Find where the given text appears and provide that cell's center as [x, y] coordinate. 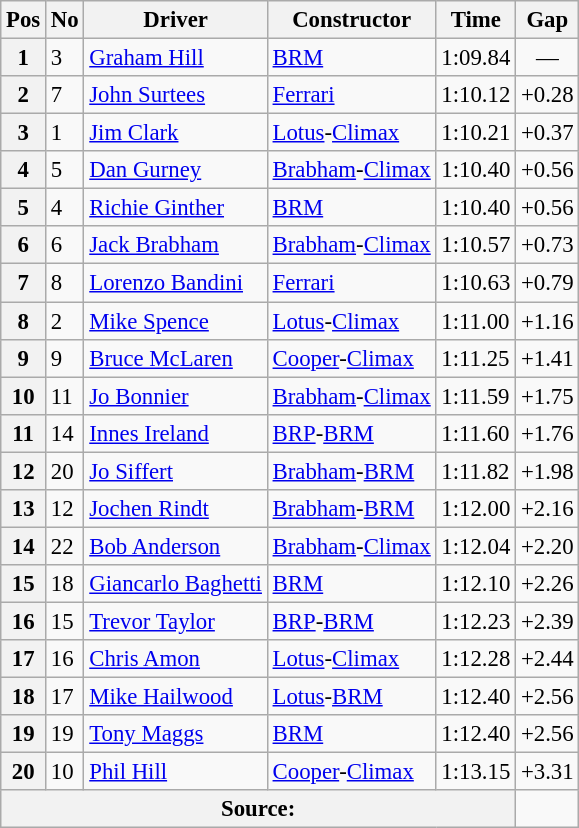
Jo Siffert [176, 471]
Mike Hailwood [176, 697]
Dan Gurney [176, 170]
+1.98 [548, 471]
Gap [548, 20]
Jo Bonnier [176, 396]
Tony Maggs [176, 734]
Bob Anderson [176, 546]
+0.79 [548, 283]
1:12.10 [476, 584]
John Surtees [176, 95]
+1.75 [548, 396]
Lotus-BRM [352, 697]
Chris Amon [176, 659]
+0.73 [548, 245]
1:11.82 [476, 471]
Bruce McLaren [176, 358]
1:11.00 [476, 321]
Innes Ireland [176, 433]
Jochen Rindt [176, 509]
1:11.25 [476, 358]
Lorenzo Bandini [176, 283]
Richie Ginther [176, 208]
+2.39 [548, 621]
Graham Hill [176, 58]
+2.26 [548, 584]
1:11.60 [476, 433]
Mike Spence [176, 321]
Phil Hill [176, 772]
1:10.63 [476, 283]
+0.28 [548, 95]
Time [476, 20]
1:12.28 [476, 659]
1:12.00 [476, 509]
+2.16 [548, 509]
Constructor [352, 20]
1:11.59 [476, 396]
+2.44 [548, 659]
1:13.15 [476, 772]
1:10.12 [476, 95]
Pos [24, 20]
+1.76 [548, 433]
+3.31 [548, 772]
Source: [258, 809]
Driver [176, 20]
+2.20 [548, 546]
— [548, 58]
No [65, 20]
1:12.23 [476, 621]
Jack Brabham [176, 245]
Jim Clark [176, 133]
+1.41 [548, 358]
+0.37 [548, 133]
Trevor Taylor [176, 621]
1:12.04 [476, 546]
+1.16 [548, 321]
1:10.21 [476, 133]
22 [65, 546]
1:09.84 [476, 58]
Giancarlo Baghetti [176, 584]
13 [24, 509]
1:10.57 [476, 245]
